Return [X, Y] of the center of cell containing provided text 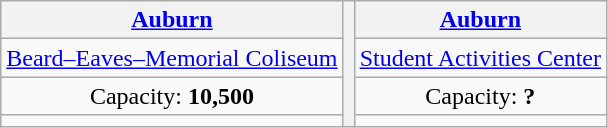
Beard–Eaves–Memorial Coliseum [172, 58]
Student Activities Center [480, 58]
Capacity: 10,500 [172, 96]
Capacity: ? [480, 96]
